Provide the [x, y] coordinate of the cell's center where the given text is located.  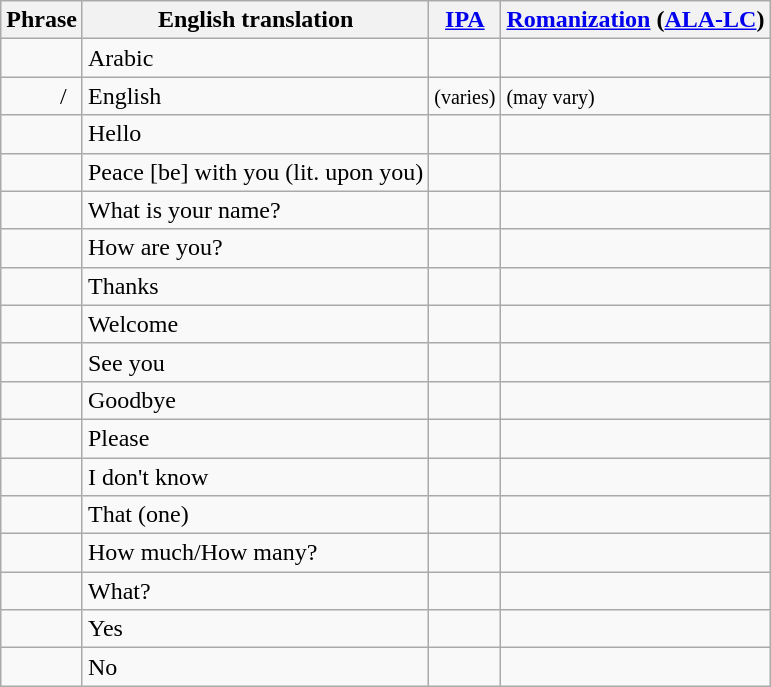
See you [255, 362]
How much/How many? [255, 553]
Goodbye [255, 400]
English translation [255, 20]
That (one) [255, 515]
How are you? [255, 248]
IPA [465, 20]
Peace [be] with you (lit. upon you) [255, 172]
Welcome [255, 324]
Phrase [42, 20]
English [255, 96]
No [255, 667]
I don't know [255, 477]
What? [255, 591]
/ [42, 96]
What is your name? [255, 210]
Thanks [255, 286]
Yes [255, 629]
Please [255, 438]
Arabic [255, 58]
Romanization (ALA-LC) [636, 20]
Hello [255, 134]
(may vary) [636, 96]
(varies) [465, 96]
